Identify which cell holds the provided text, then report its (X, Y) central coordinate. 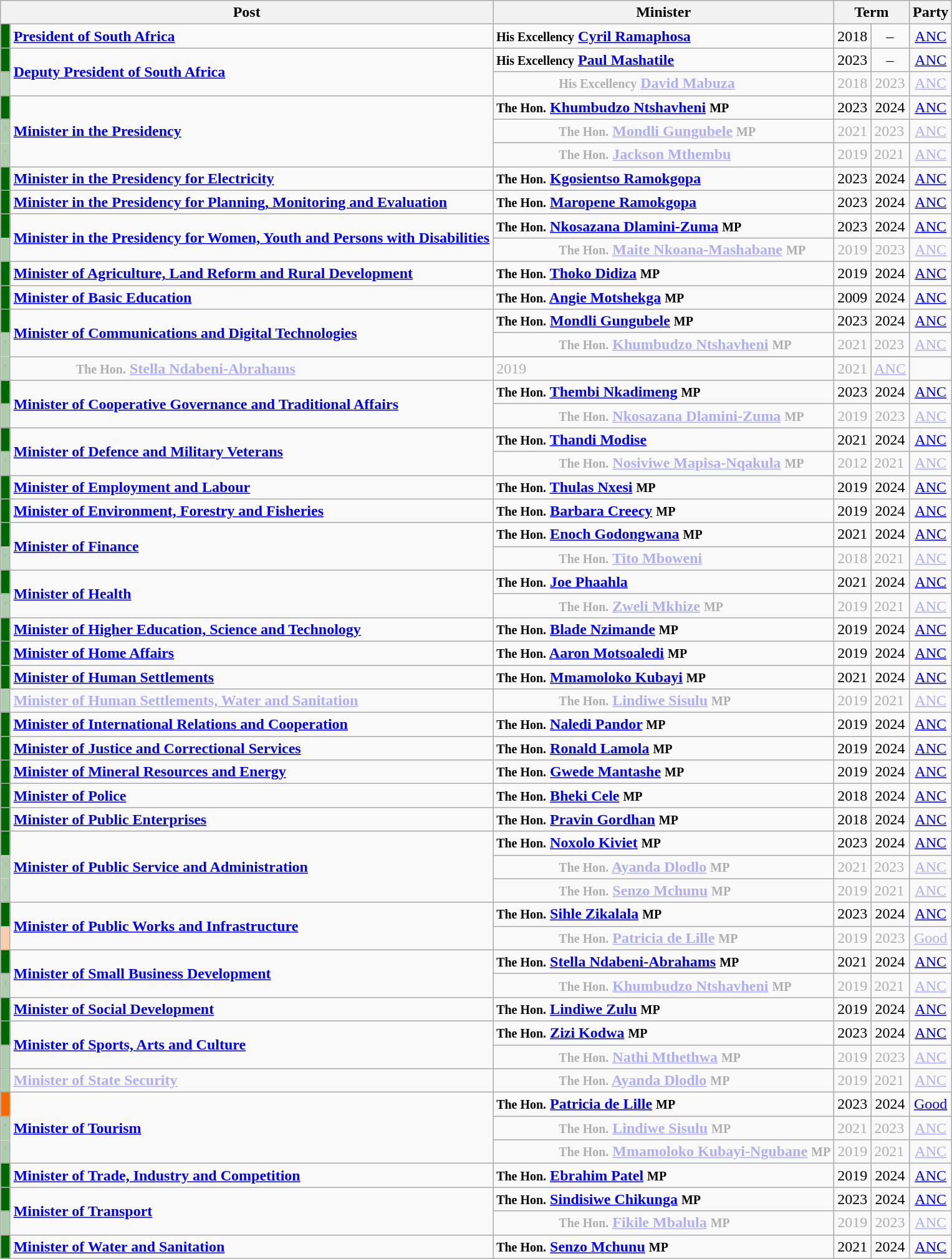
The Hon. Thoko Didiza MP (663, 273)
The Hon. Kgosientso Ramokgopa (663, 178)
Minister of Communications and Digital Technologies (251, 333)
The Hon. Maropene Ramokgopa (663, 202)
Minister in the Presidency for Planning, Monitoring and Evaluation (251, 202)
Minister of Mineral Resources and Energy (251, 772)
The Hon. Gwede Mantashe MP (663, 772)
Minister of Public Enterprises (251, 819)
Minister of Public Works and Infrastructure (251, 926)
Post (247, 12)
The Hon. Barbara Creecy MP (663, 511)
The Hon. Nathi Mthethwa MP (663, 1057)
The Hon. Mmamoloko Kubayi MP (663, 677)
Minister of International Relations and Cooperation (251, 725)
Minister of Police (251, 796)
Minister in the Presidency for Women, Youth and Persons with Disabilities (251, 238)
Minister of Small Business Development (251, 973)
Minister of Human Settlements (251, 677)
His Excellency David Mabuza (663, 84)
The Hon. Bheki Cele MP (663, 796)
The Hon. Mmamoloko Kubayi-Ngubane MP (663, 1152)
Minister of Health (251, 594)
The Hon. Pravin Gordhan MP (663, 819)
The Hon. Sihle Zikalala MP (663, 914)
The Hon. Sindisiwe Chikunga MP (663, 1199)
Term (872, 12)
The Hon. Enoch Godongwana MP (663, 534)
Minister of Sports, Arts and Culture (251, 1044)
2012 (853, 463)
Minister (663, 12)
President of South Africa (251, 36)
2009 (853, 297)
Minister of Higher Education, Science and Technology (251, 629)
The Hon. Stella Ndabeni-Abrahams (251, 369)
Minister of Water and Sanitation (251, 1247)
Minister of Transport (251, 1211)
Minister in the Presidency for Electricity (251, 178)
Minister of Human Settlements, Water and Sanitation (251, 701)
The Hon. Noxolo Kiviet MP (663, 843)
His Excellency Paul Mashatile (663, 60)
The Hon. Zweli Mkhize MP (663, 605)
Minister of Justice and Correctional Services (251, 748)
Minister of Finance (251, 546)
Minister of Home Affairs (251, 653)
The Hon. Ebrahim Patel MP (663, 1175)
Minister of Tourism (251, 1128)
The Hon. Maite Nkoana-Mashabane MP (663, 249)
Minister of Public Service and Administration (251, 867)
The Hon. Joe Phaahla (663, 582)
Deputy President of South Africa (251, 72)
The Hon. Ronald Lamola MP (663, 748)
Party (930, 12)
The Hon. Thembi Nkadimeng MP (663, 392)
The Hon. Blade Nzimande MP (663, 629)
The Hon. Tito Mboweni (663, 558)
Minister of Agriculture, Land Reform and Rural Development (251, 273)
The Hon. Jackson Mthembu (663, 155)
Minister of Cooperative Governance and Traditional Affairs (251, 404)
The Hon. Angie Motshekga MP (663, 297)
Minister of State Security (251, 1081)
Minister of Environment, Forestry and Fisheries (251, 511)
The Hon. Naledi Pandor MP (663, 725)
Minister of Trade, Industry and Competition (251, 1175)
His Excellency Cyril Ramaphosa (663, 36)
The Hon. Lindiwe Zulu MP (663, 1009)
The Hon. Stella Ndabeni-Abrahams MP (663, 962)
Minister of Basic Education (251, 297)
The Hon. Thulas Nxesi MP (663, 487)
The Hon. Zizi Kodwa MP (663, 1033)
Minister of Employment and Labour (251, 487)
The Hon. Nosiviwe Mapisa-Nqakula MP (663, 463)
The Hon. Aaron Motsoaledi MP (663, 653)
The Hon. Fikile Mbalula MP (663, 1223)
Minister in the Presidency (251, 131)
Minister of Social Development (251, 1009)
The Hon. Thandi Modise (663, 440)
Minister of Defence and Military Veterans (251, 451)
